From the cell containing the given text, extract its center point as (x, y) coordinate. 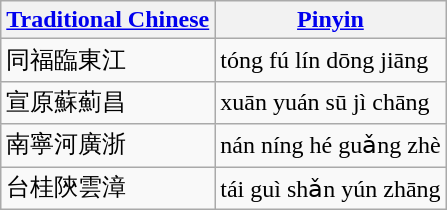
xuān yuán sū jì chāng (330, 102)
宣原蘇薊昌 (108, 102)
Traditional Chinese (108, 20)
同福臨東江 (108, 60)
南寧河廣浙 (108, 146)
tóng fú lín dōng jiāng (330, 60)
nán níng hé guǎng zhè (330, 146)
Pinyin (330, 20)
台桂陝雲漳 (108, 188)
tái guì shǎn yún zhāng (330, 188)
